Return the [X, Y] coordinate for the center point of the cell that contains the specified text.  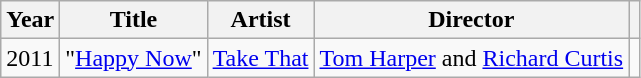
2011 [30, 58]
Artist [260, 20]
Take That [260, 58]
Director [472, 20]
"Happy Now" [134, 58]
Tom Harper and Richard Curtis [472, 58]
Year [30, 20]
Title [134, 20]
